From the cell containing the given text, extract its center point as [x, y] coordinate. 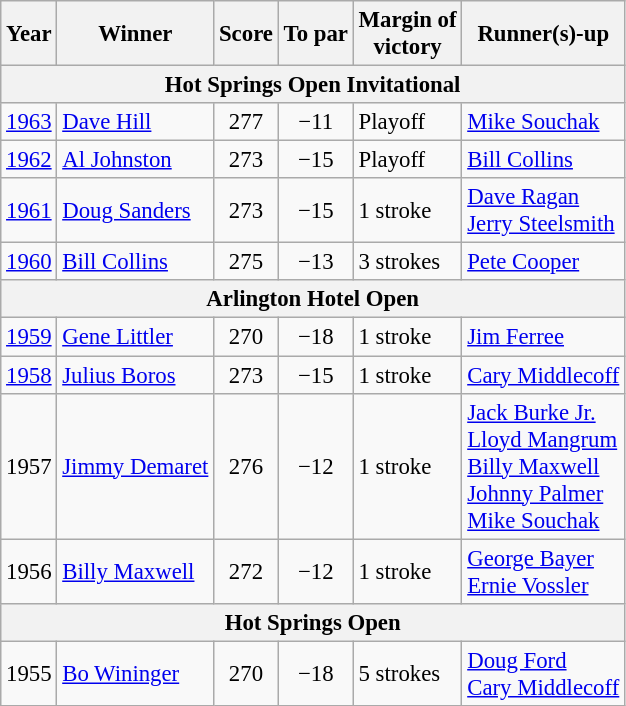
Dave Hill [136, 122]
1955 [29, 674]
1963 [29, 122]
Score [246, 34]
275 [246, 262]
1956 [29, 572]
Margin ofvictory [408, 34]
Doug Ford Cary Middlecoff [544, 674]
Gene Littler [136, 337]
George Bayer Ernie Vossler [544, 572]
Dave Ragan Jerry Steelsmith [544, 210]
Hot Springs Open Invitational [313, 85]
Arlington Hotel Open [313, 299]
Hot Springs Open [313, 622]
276 [246, 466]
To par [316, 34]
Year [29, 34]
−13 [316, 262]
Julius Boros [136, 375]
1962 [29, 160]
Jimmy Demaret [136, 466]
1958 [29, 375]
5 strokes [408, 674]
1959 [29, 337]
277 [246, 122]
Bo Wininger [136, 674]
Mike Souchak [544, 122]
Winner [136, 34]
Runner(s)-up [544, 34]
Pete Cooper [544, 262]
Jack Burke Jr. Lloyd Mangrum Billy Maxwell Johnny Palmer Mike Souchak [544, 466]
1961 [29, 210]
1960 [29, 262]
Cary Middlecoff [544, 375]
Doug Sanders [136, 210]
272 [246, 572]
Jim Ferree [544, 337]
Billy Maxwell [136, 572]
1957 [29, 466]
Al Johnston [136, 160]
−11 [316, 122]
3 strokes [408, 262]
